Detect which cell encompasses the target text, then output its [x, y] center coordinate. 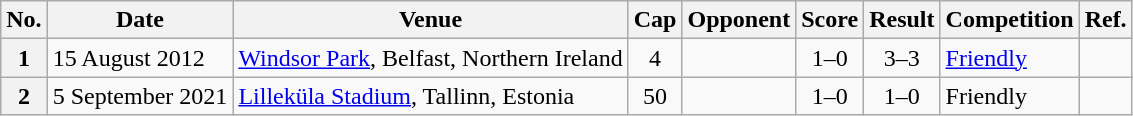
50 [655, 96]
4 [655, 58]
1 [24, 58]
Windsor Park, Belfast, Northern Ireland [430, 58]
Ref. [1106, 20]
Competition [1010, 20]
Cap [655, 20]
15 August 2012 [140, 58]
Date [140, 20]
Result [902, 20]
Opponent [739, 20]
5 September 2021 [140, 96]
No. [24, 20]
Score [830, 20]
3–3 [902, 58]
2 [24, 96]
Venue [430, 20]
Lilleküla Stadium, Tallinn, Estonia [430, 96]
